Provide the (X, Y) coordinate of the cell's center where the given text is located.  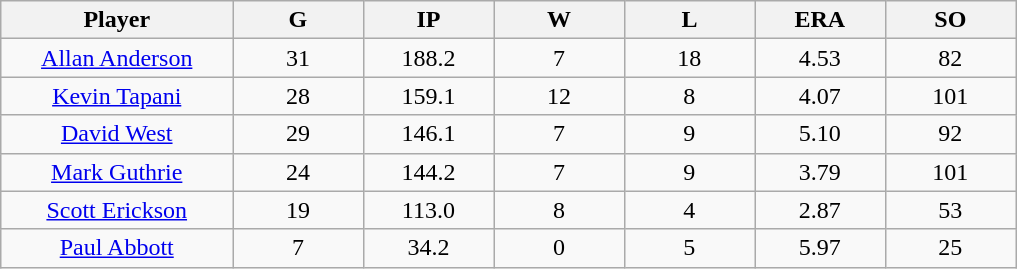
SO (950, 20)
Mark Guthrie (117, 172)
25 (950, 248)
Kevin Tapani (117, 96)
2.87 (820, 210)
David West (117, 134)
18 (689, 58)
4.53 (820, 58)
24 (298, 172)
53 (950, 210)
146.1 (428, 134)
113.0 (428, 210)
188.2 (428, 58)
92 (950, 134)
28 (298, 96)
G (298, 20)
144.2 (428, 172)
29 (298, 134)
L (689, 20)
82 (950, 58)
Allan Anderson (117, 58)
19 (298, 210)
0 (559, 248)
159.1 (428, 96)
31 (298, 58)
ERA (820, 20)
34.2 (428, 248)
5 (689, 248)
12 (559, 96)
Scott Erickson (117, 210)
Paul Abbott (117, 248)
4 (689, 210)
4.07 (820, 96)
IP (428, 20)
W (559, 20)
Player (117, 20)
5.97 (820, 248)
3.79 (820, 172)
5.10 (820, 134)
